Determine the (X, Y) coordinate at the center of the cell enclosing the given text.  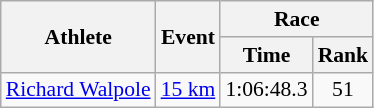
15 km (188, 90)
Event (188, 36)
1:06:48.3 (266, 90)
Race (296, 19)
Athlete (78, 36)
Time (266, 55)
Rank (344, 55)
Richard Walpole (78, 90)
51 (344, 90)
